Return the [X, Y] coordinate for the center point of the cell that contains the specified text.  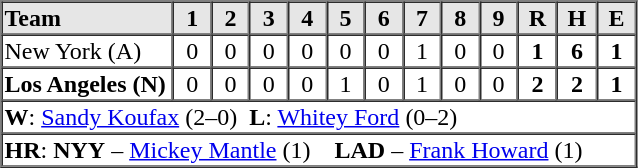
9 [498, 18]
Los Angeles (N) [88, 84]
7 [422, 18]
8 [460, 18]
HR: NYY – Mickey Mantle (1) LAD – Frank Howard (1) [319, 150]
R [538, 18]
Team [88, 18]
E [616, 18]
W: Sandy Koufax (2–0) L: Whitey Ford (0–2) [319, 116]
H [577, 18]
New York (A) [88, 50]
4 [307, 18]
3 [269, 18]
5 [345, 18]
